Find where the given text appears and provide that cell's center as (x, y) coordinate. 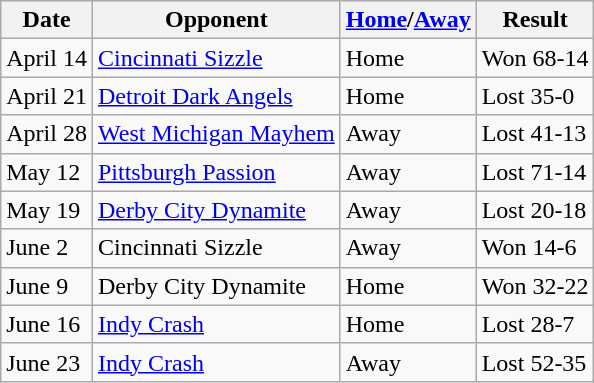
Lost 52-35 (535, 362)
Lost 28-7 (535, 324)
June 16 (47, 324)
Lost 20-18 (535, 210)
Result (535, 20)
May 19 (47, 210)
June 23 (47, 362)
Lost 41-13 (535, 134)
June 2 (47, 248)
Lost 71-14 (535, 172)
Detroit Dark Angels (216, 96)
Won 68-14 (535, 58)
Lost 35-0 (535, 96)
June 9 (47, 286)
April 14 (47, 58)
April 21 (47, 96)
Date (47, 20)
May 12 (47, 172)
Opponent (216, 20)
Home/Away (408, 20)
Won 32-22 (535, 286)
April 28 (47, 134)
Won 14-6 (535, 248)
West Michigan Mayhem (216, 134)
Pittsburgh Passion (216, 172)
